Provide the (x, y) coordinate of the cell's center where the given text is located.  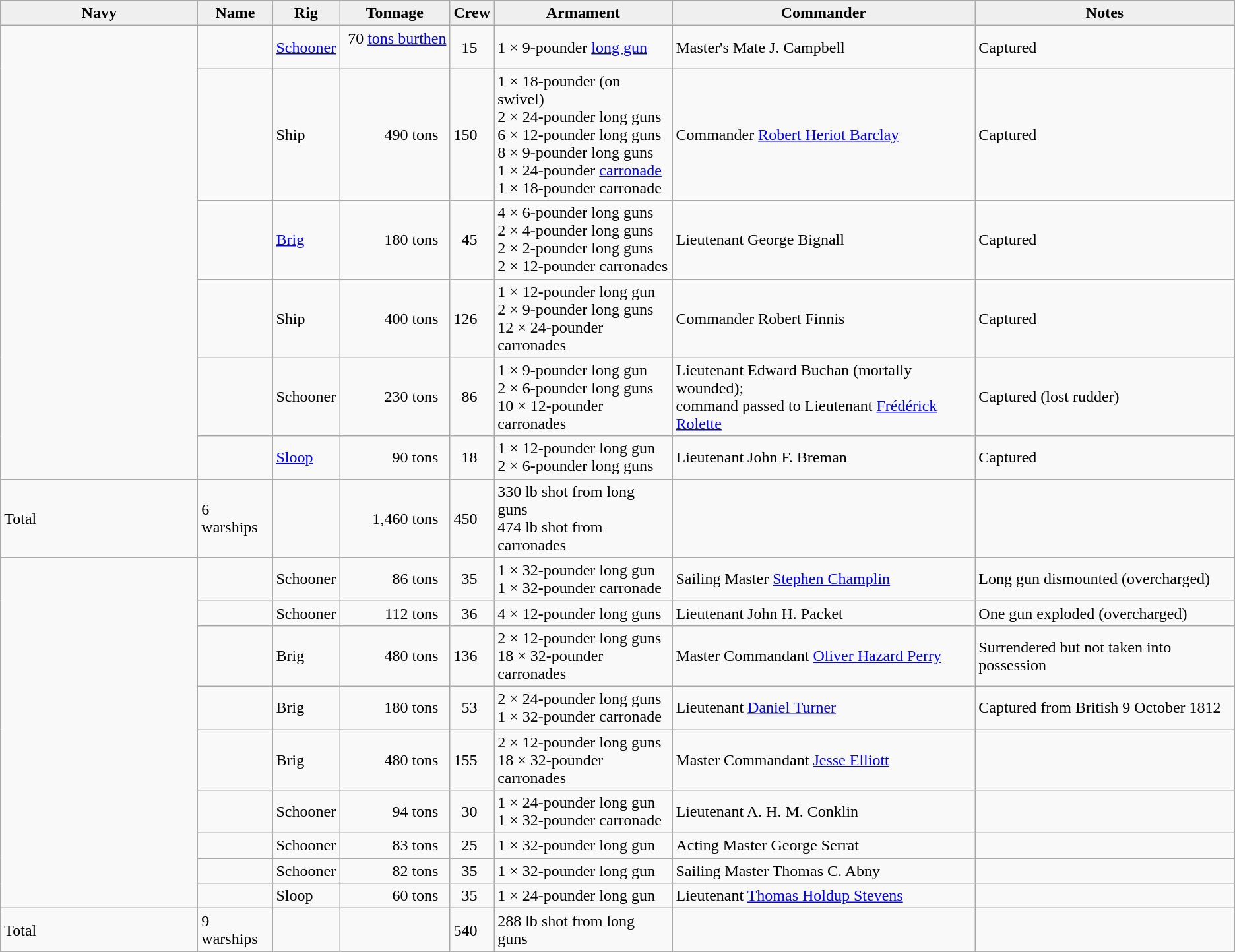
Master's Mate J. Campbell (823, 48)
136 (472, 656)
9 warships (235, 930)
Sailing Master Stephen Champlin (823, 579)
Commander Robert Heriot Barclay (823, 135)
Captured (lost rudder) (1104, 397)
Surrendered but not taken into possession (1104, 656)
Sailing Master Thomas C. Abny (823, 871)
4 × 12-pounder long guns (583, 613)
Notes (1104, 13)
1 × 18-pounder (on swivel)2 × 24-pounder long guns6 × 12-pounder long guns8 × 9-pounder long guns1 × 24-pounder carronade1 × 18-pounder carronade (583, 135)
1 × 24-pounder long gun (583, 896)
Long gun dismounted (overcharged) (1104, 579)
1 × 32-pounder long gun1 × 32-pounder carronade (583, 579)
6 warships (235, 519)
Crew (472, 13)
Lieutenant Daniel Turner (823, 707)
70 tons burthen (395, 48)
Navy (99, 13)
Lieutenant Edward Buchan (mortally wounded);command passed to Lieutenant Frédérick Rolette (823, 397)
Captured from British 9 October 1812 (1104, 707)
Lieutenant Thomas Holdup Stevens (823, 896)
One gun exploded (overcharged) (1104, 613)
450 (472, 519)
4 × 6-pounder long guns2 × 4-pounder long guns2 × 2-pounder long guns2 × 12-pounder carronades (583, 240)
155 (472, 760)
1 × 12-pounder long gun2 × 6-pounder long guns (583, 458)
490 tons (395, 135)
Rig (306, 13)
86 tons (395, 579)
82 tons (395, 871)
83 tons (395, 846)
Lieutenant George Bignall (823, 240)
126 (472, 318)
2 × 24-pounder long guns1 × 32-pounder carronade (583, 707)
25 (472, 846)
90 tons (395, 458)
86 (472, 397)
Commander Robert Finnis (823, 318)
1 × 9-pounder long gun2 × 6-pounder long guns10 × 12-pounder carronades (583, 397)
53 (472, 707)
60 tons (395, 896)
Armament (583, 13)
Lieutenant John F. Breman (823, 458)
1 × 12-pounder long gun2 × 9-pounder long guns12 × 24-pounder carronades (583, 318)
Master Commandant Jesse Elliott (823, 760)
150 (472, 135)
Acting Master George Serrat (823, 846)
1,460 tons (395, 519)
15 (472, 48)
18 (472, 458)
30 (472, 811)
36 (472, 613)
45 (472, 240)
540 (472, 930)
Lieutenant John H. Packet (823, 613)
Commander (823, 13)
400 tons (395, 318)
230 tons (395, 397)
Master Commandant Oliver Hazard Perry (823, 656)
1 × 24-pounder long gun1 × 32-pounder carronade (583, 811)
112 tons (395, 613)
330 lb shot from long guns474 lb shot from carronades (583, 519)
Tonnage (395, 13)
Lieutenant A. H. M. Conklin (823, 811)
1 × 9-pounder long gun (583, 48)
94 tons (395, 811)
288 lb shot from long guns (583, 930)
Name (235, 13)
